Find where the given text appears and provide that cell's center as [x, y] coordinate. 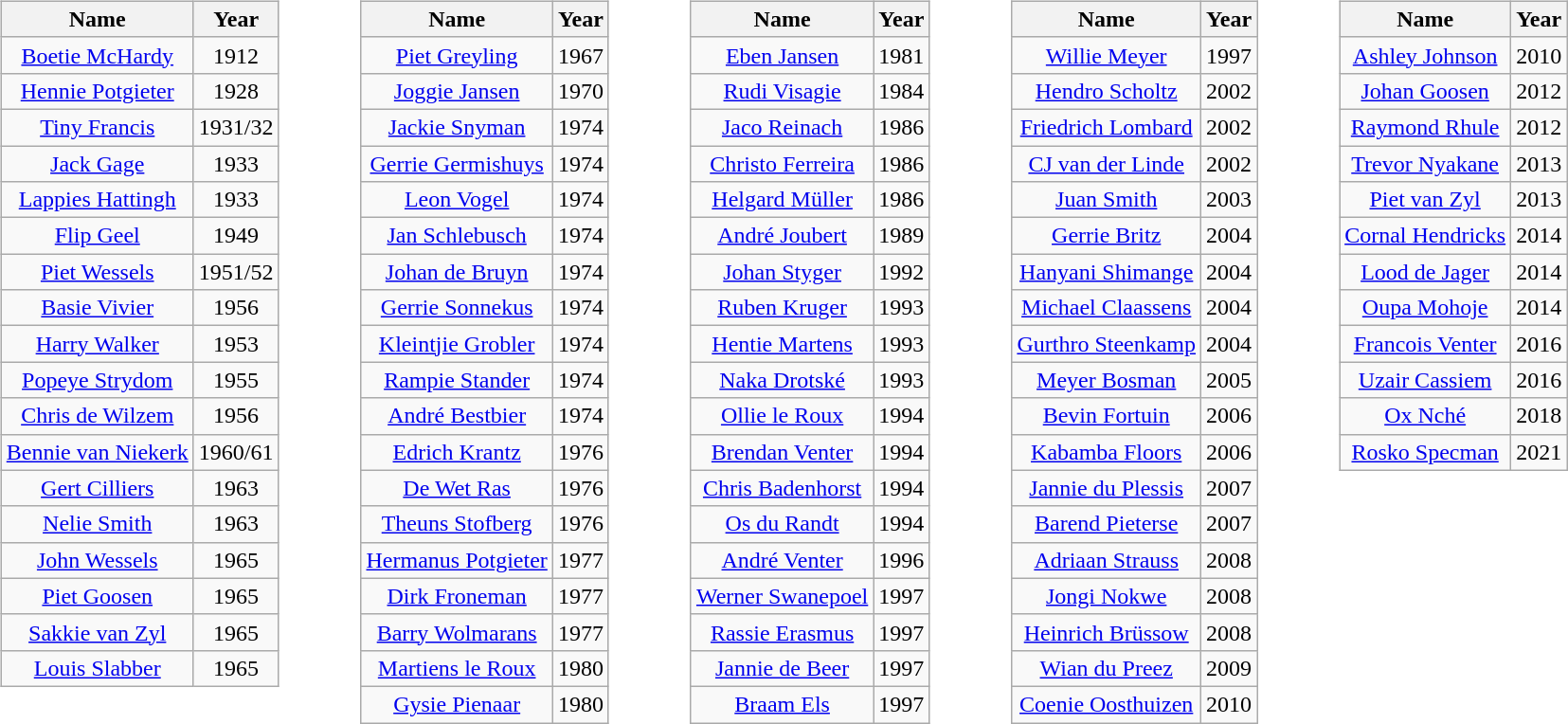
1912 [236, 55]
Francois Venter [1425, 344]
1984 [902, 91]
Christo Ferreira [782, 164]
Os du Randt [782, 524]
2005 [1230, 380]
Werner Swanepoel [782, 596]
Bennie van Niekerk [97, 452]
Jan Schlebusch [457, 236]
Chris Badenhorst [782, 488]
1953 [236, 344]
Gerrie Britz [1107, 236]
André Joubert [782, 236]
1928 [236, 91]
Johan Styger [782, 272]
Barend Pieterse [1107, 524]
De Wet Ras [457, 488]
2021 [1539, 452]
André Venter [782, 560]
Piet Goosen [97, 596]
Rudi Visagie [782, 91]
Oupa Mohoje [1425, 308]
Hanyani Shimange [1107, 272]
Gert Cilliers [97, 488]
Hennie Potgieter [97, 91]
Lood de Jager [1425, 272]
Braam Els [782, 704]
Piet Wessels [97, 272]
Rassie Erasmus [782, 632]
Kleintjie Grobler [457, 344]
Rampie Stander [457, 380]
Michael Claassens [1107, 308]
Barry Wolmarans [457, 632]
Jannie du Plessis [1107, 488]
Ox Nché [1425, 416]
Piet Greyling [457, 55]
Leon Vogel [457, 200]
Martiens le Roux [457, 668]
Sakkie van Zyl [97, 632]
1960/61 [236, 452]
Rosko Specman [1425, 452]
Harry Walker [97, 344]
Meyer Bosman [1107, 380]
Jack Gage [97, 164]
1996 [902, 560]
CJ van der Linde [1107, 164]
Hermanus Potgieter [457, 560]
Raymond Rhule [1425, 127]
Trevor Nyakane [1425, 164]
Piet van Zyl [1425, 200]
Popeye Strydom [97, 380]
1931/32 [236, 127]
Gerrie Germishuys [457, 164]
Jaco Reinach [782, 127]
Johan Goosen [1425, 91]
Ruben Kruger [782, 308]
Jackie Snyman [457, 127]
Chris de Wilzem [97, 416]
2003 [1230, 200]
Gurthro Steenkamp [1107, 344]
1967 [580, 55]
Jongi Nokwe [1107, 596]
John Wessels [97, 560]
André Bestbier [457, 416]
Naka Drotské [782, 380]
Theuns Stofberg [457, 524]
Tiny Francis [97, 127]
Joggie Jansen [457, 91]
Flip Geel [97, 236]
Friedrich Lombard [1107, 127]
Heinrich Brüssow [1107, 632]
Johan de Bruyn [457, 272]
Ollie le Roux [782, 416]
Boetie McHardy [97, 55]
Juan Smith [1107, 200]
Nelie Smith [97, 524]
Gerrie Sonnekus [457, 308]
Louis Slabber [97, 668]
Kabamba Floors [1107, 452]
Jannie de Beer [782, 668]
Edrich Krantz [457, 452]
Adriaan Strauss [1107, 560]
Dirk Froneman [457, 596]
1989 [902, 236]
Bevin Fortuin [1107, 416]
Coenie Oosthuizen [1107, 704]
1951/52 [236, 272]
1949 [236, 236]
1981 [902, 55]
Hentie Martens [782, 344]
1970 [580, 91]
Eben Jansen [782, 55]
Willie Meyer [1107, 55]
2018 [1539, 416]
Hendro Scholtz [1107, 91]
Helgard Müller [782, 200]
Gysie Pienaar [457, 704]
2009 [1230, 668]
Ashley Johnson [1425, 55]
Cornal Hendricks [1425, 236]
Brendan Venter [782, 452]
Wian du Preez [1107, 668]
Lappies Hattingh [97, 200]
1955 [236, 380]
Basie Vivier [97, 308]
Uzair Cassiem [1425, 380]
1992 [902, 272]
